Extract the (X, Y) coordinate from the center of the cell holding the provided text.  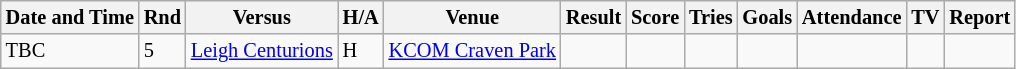
Leigh Centurions (262, 51)
Venue (472, 17)
Report (980, 17)
5 (162, 51)
TBC (70, 51)
Date and Time (70, 17)
Tries (710, 17)
Result (594, 17)
Attendance (852, 17)
H (361, 51)
TV (925, 17)
Versus (262, 17)
Goals (768, 17)
Rnd (162, 17)
H/A (361, 17)
Score (655, 17)
KCOM Craven Park (472, 51)
